Provide the (x, y) coordinate of the cell's center where the given text is located.  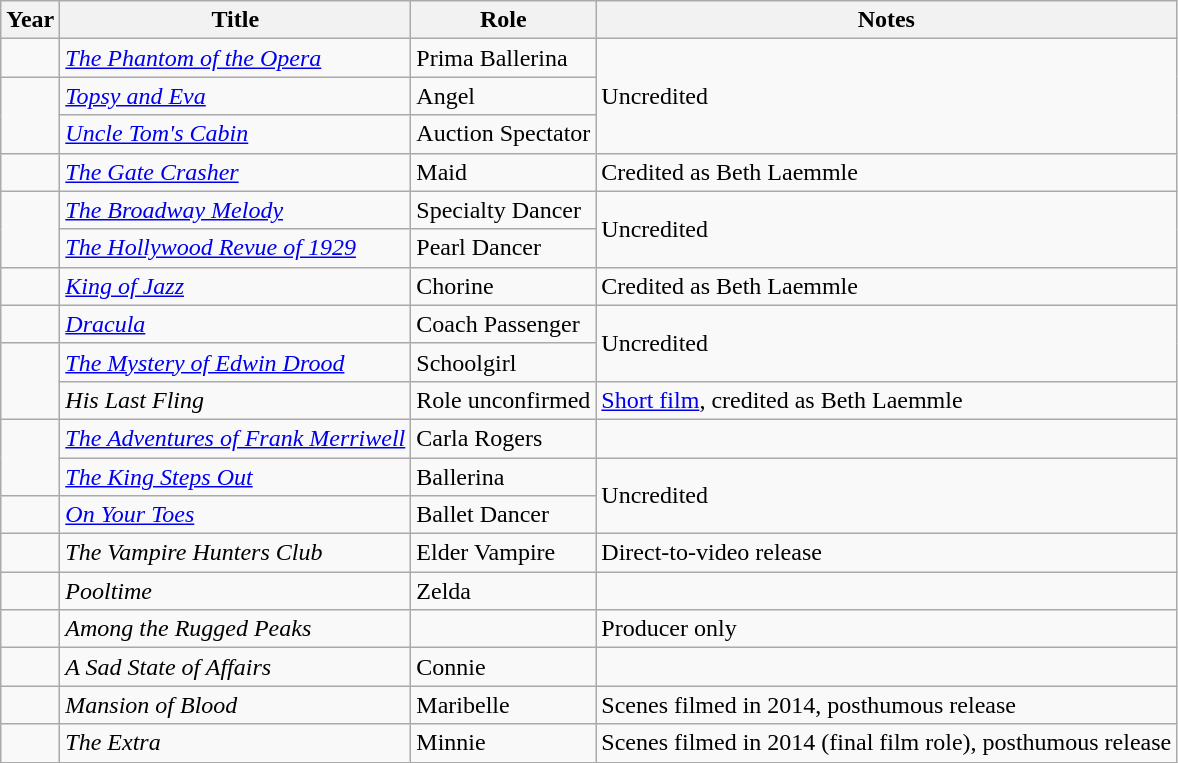
The King Steps Out (236, 477)
King of Jazz (236, 286)
Angel (504, 96)
Title (236, 20)
The Vampire Hunters Club (236, 553)
Pooltime (236, 591)
The Extra (236, 743)
A Sad State of Affairs (236, 667)
Pearl Dancer (504, 248)
Zelda (504, 591)
Scenes filmed in 2014 (final film role), posthumous release (886, 743)
Producer only (886, 629)
Schoolgirl (504, 362)
Among the Rugged Peaks (236, 629)
Chorine (504, 286)
Year (30, 20)
Direct-to-video release (886, 553)
Ballerina (504, 477)
The Phantom of the Opera (236, 58)
On Your Toes (236, 515)
Topsy and Eva (236, 96)
The Gate Crasher (236, 172)
Role (504, 20)
Maid (504, 172)
Notes (886, 20)
Short film, credited as Beth Laemmle (886, 400)
The Adventures of Frank Merriwell (236, 438)
Prima Ballerina (504, 58)
Elder Vampire (504, 553)
Mansion of Blood (236, 705)
Dracula (236, 324)
Specialty Dancer (504, 210)
Maribelle (504, 705)
Ballet Dancer (504, 515)
Role unconfirmed (504, 400)
Minnie (504, 743)
Uncle Tom's Cabin (236, 134)
The Mystery of Edwin Drood (236, 362)
The Broadway Melody (236, 210)
The Hollywood Revue of 1929 (236, 248)
His Last Fling (236, 400)
Carla Rogers (504, 438)
Coach Passenger (504, 324)
Connie (504, 667)
Auction Spectator (504, 134)
Scenes filmed in 2014, posthumous release (886, 705)
